From the cell containing the given text, extract its center point as (X, Y) coordinate. 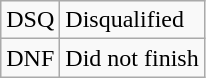
DSQ (30, 20)
DNF (30, 58)
Disqualified (132, 20)
Did not finish (132, 58)
